Search for the cell housing the specified text and yield its (X, Y) center coordinate. 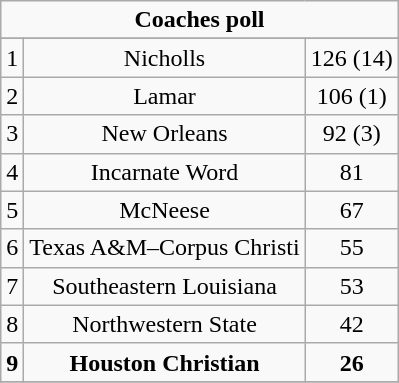
3 (12, 134)
126 (14) (352, 58)
New Orleans (164, 134)
67 (352, 210)
55 (352, 248)
42 (352, 324)
7 (12, 286)
Houston Christian (164, 362)
Southeastern Louisiana (164, 286)
9 (12, 362)
8 (12, 324)
6 (12, 248)
McNeese (164, 210)
Northwestern State (164, 324)
Lamar (164, 96)
4 (12, 172)
26 (352, 362)
1 (12, 58)
Coaches poll (200, 20)
81 (352, 172)
92 (3) (352, 134)
Incarnate Word (164, 172)
Texas A&M–Corpus Christi (164, 248)
5 (12, 210)
106 (1) (352, 96)
Nicholls (164, 58)
2 (12, 96)
53 (352, 286)
